Output the (x, y) coordinate of the center of the cell containing the given text.  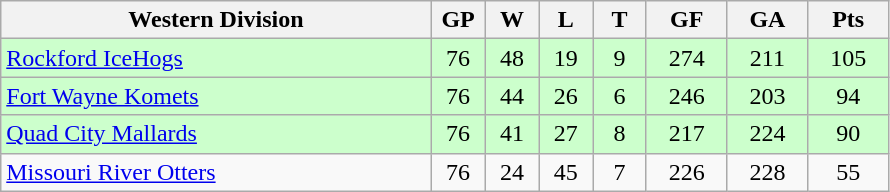
Rockford IceHogs (216, 58)
41 (512, 134)
105 (848, 58)
6 (620, 96)
224 (768, 134)
Quad City Mallards (216, 134)
90 (848, 134)
226 (686, 172)
9 (620, 58)
211 (768, 58)
GF (686, 20)
Missouri River Otters (216, 172)
7 (620, 172)
228 (768, 172)
Pts (848, 20)
24 (512, 172)
94 (848, 96)
44 (512, 96)
246 (686, 96)
274 (686, 58)
8 (620, 134)
Fort Wayne Komets (216, 96)
L (566, 20)
T (620, 20)
203 (768, 96)
26 (566, 96)
45 (566, 172)
55 (848, 172)
48 (512, 58)
Western Division (216, 20)
27 (566, 134)
GA (768, 20)
19 (566, 58)
217 (686, 134)
W (512, 20)
GP (458, 20)
